Pinpoint the cell where the given text exists, returning its (x, y) midpoint coordinate. 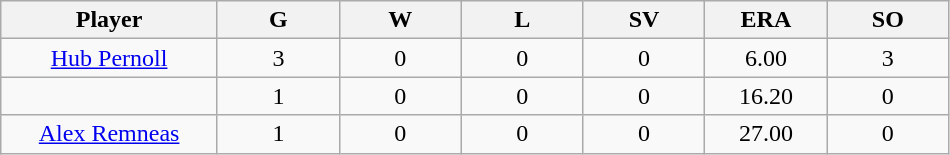
W (400, 20)
16.20 (766, 96)
SV (644, 20)
Hub Pernoll (110, 58)
G (278, 20)
Alex Remneas (110, 134)
SO (888, 20)
27.00 (766, 134)
ERA (766, 20)
6.00 (766, 58)
L (522, 20)
Player (110, 20)
